Identify which cell holds the provided text, then report its (X, Y) central coordinate. 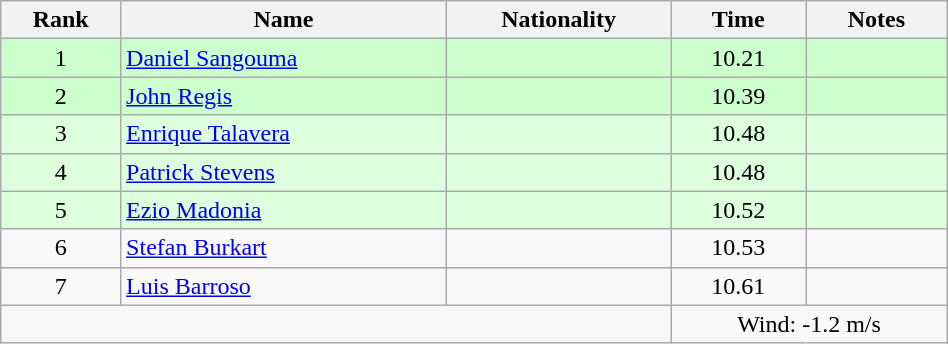
Wind: -1.2 m/s (809, 324)
10.53 (738, 248)
John Regis (284, 96)
Nationality (558, 20)
Stefan Burkart (284, 248)
2 (61, 96)
5 (61, 210)
Notes (877, 20)
Time (738, 20)
1 (61, 58)
7 (61, 286)
4 (61, 172)
Ezio Madonia (284, 210)
3 (61, 134)
Patrick Stevens (284, 172)
10.61 (738, 286)
10.39 (738, 96)
10.21 (738, 58)
Rank (61, 20)
6 (61, 248)
Luis Barroso (284, 286)
Name (284, 20)
Daniel Sangouma (284, 58)
Enrique Talavera (284, 134)
10.52 (738, 210)
